Scan for the cell matching the given text and deliver its [x, y] coordinate at center. 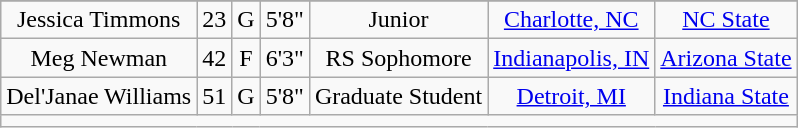
42 [214, 58]
NC State [726, 20]
Del'Janae Williams [99, 96]
Detroit, MI [572, 96]
Charlotte, NC [572, 20]
Arizona State [726, 58]
6'3" [284, 58]
51 [214, 96]
Indiana State [726, 96]
Jessica Timmons [99, 20]
Graduate Student [398, 96]
Indianapolis, IN [572, 58]
Junior [398, 20]
23 [214, 20]
Meg Newman [99, 58]
RS Sophomore [398, 58]
F [246, 58]
